Return (x, y) of the center of cell containing provided text 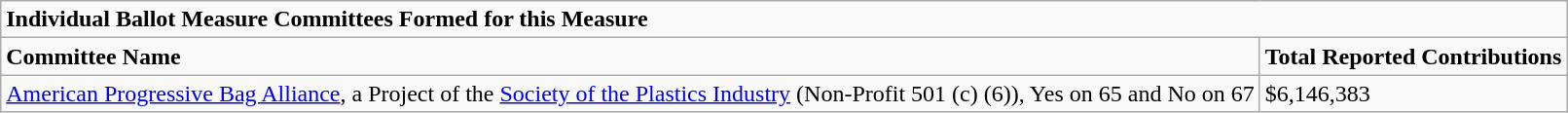
Individual Ballot Measure Committees Formed for this Measure (784, 19)
$6,146,383 (1413, 94)
American Progressive Bag Alliance, a Project of the Society of the Plastics Industry (Non-Profit 501 (c) (6)), Yes on 65 and No on 67 (631, 94)
Total Reported Contributions (1413, 56)
Committee Name (631, 56)
